Return [x, y] of the center of cell containing provided text 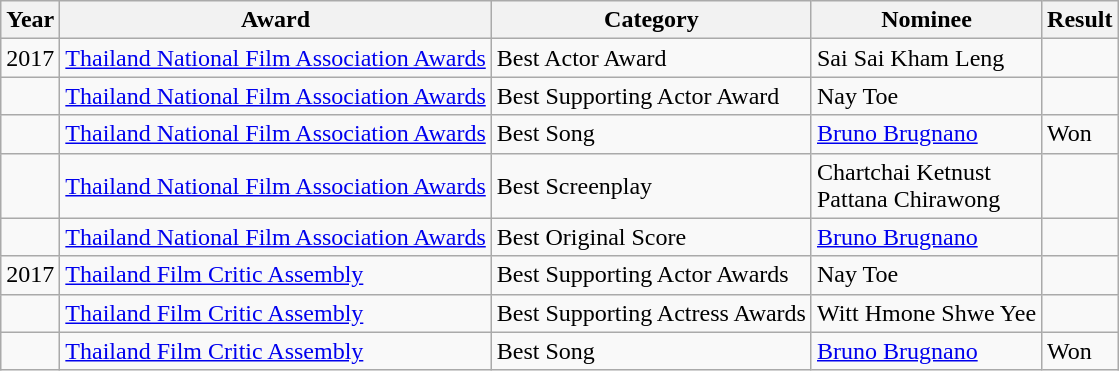
Award [276, 20]
Best Supporting Actor Award [651, 96]
Category [651, 20]
Result [1080, 20]
Chartchai KetnustPattana Chirawong [926, 186]
Best Actor Award [651, 58]
Best Original Score [651, 237]
Best Supporting Actor Awards [651, 275]
Best Screenplay [651, 186]
Witt Hmone Shwe Yee [926, 313]
Nominee [926, 20]
Sai Sai Kham Leng [926, 58]
Best Supporting Actress Awards [651, 313]
Year [30, 20]
